Detect which cell encompasses the target text, then output its [x, y] center coordinate. 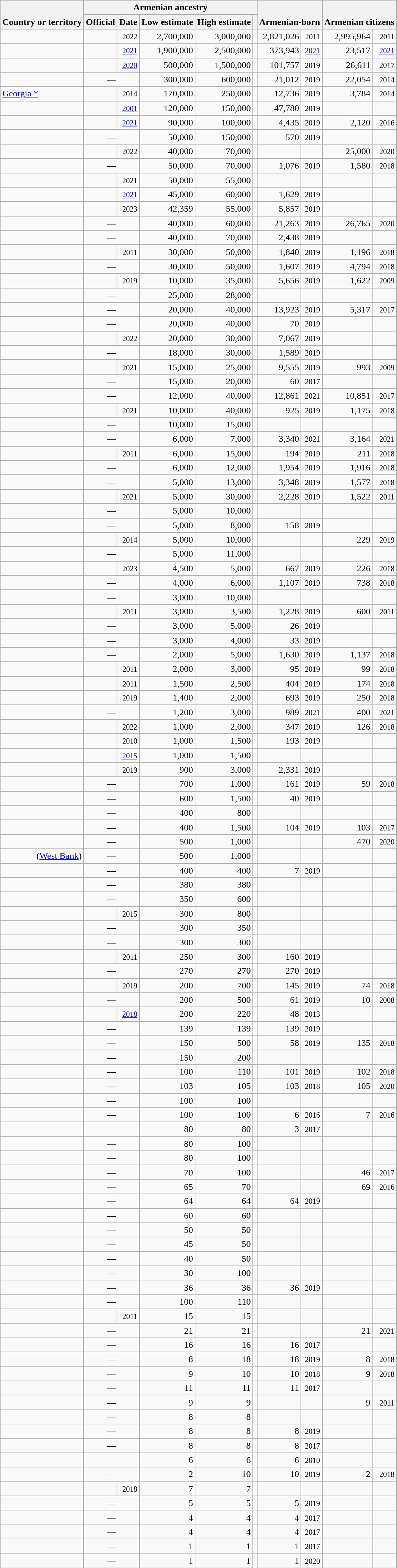
35,000 [224, 281]
5,656 [279, 281]
74 [347, 985]
404 [279, 683]
45 [167, 1244]
7,000 [224, 439]
738 [347, 583]
59 [347, 784]
347 [279, 727]
1,137 [347, 655]
2013 [312, 1014]
158 [279, 525]
102 [347, 1072]
1,629 [279, 195]
4,435 [279, 122]
Low estimate [167, 22]
30 [167, 1273]
22,054 [347, 79]
1,522 [347, 496]
2,500 [224, 683]
2,331 [279, 770]
1,630 [279, 655]
21,263 [279, 223]
900 [167, 770]
194 [279, 453]
2,228 [279, 496]
26,765 [347, 223]
Armenian-born [289, 15]
570 [279, 137]
1,500,000 [224, 65]
1,200 [167, 712]
470 [347, 841]
69 [347, 1187]
693 [279, 698]
95 [279, 669]
2008 [385, 1000]
Official [100, 22]
1,076 [279, 165]
500,000 [167, 65]
1,916 [347, 468]
100,000 [224, 122]
5,317 [347, 309]
1,107 [279, 583]
135 [347, 1043]
9,555 [279, 367]
13,923 [279, 309]
99 [347, 669]
1,622 [347, 281]
26 [279, 626]
126 [347, 727]
925 [279, 410]
160 [279, 957]
23,517 [347, 51]
2,821,026 [279, 36]
2001 [128, 108]
993 [347, 367]
65 [167, 1187]
3,000,000 [224, 36]
4,500 [167, 568]
3,340 [279, 439]
2,438 [279, 238]
12,736 [279, 94]
600,000 [224, 79]
48 [279, 1014]
26,611 [347, 65]
101 [279, 1072]
7,067 [279, 338]
90,000 [167, 122]
226 [347, 568]
229 [347, 540]
21,012 [279, 79]
3 [279, 1129]
45,000 [167, 195]
145 [279, 985]
3,784 [347, 94]
3,500 [224, 611]
2,120 [347, 122]
250,000 [224, 94]
1,228 [279, 611]
2,995,964 [347, 36]
1,577 [347, 482]
989 [279, 712]
1,196 [347, 252]
1,589 [279, 353]
58 [279, 1043]
667 [279, 568]
10,851 [347, 396]
3,164 [347, 439]
2,700,000 [167, 36]
Georgia * [42, 94]
12,861 [279, 396]
11,000 [224, 554]
61 [279, 1000]
120,000 [167, 108]
1,900,000 [167, 51]
46 [347, 1172]
300,000 [167, 79]
8,000 [224, 525]
Armenian ancestry [171, 8]
13,000 [224, 482]
4,794 [347, 266]
Armenian citizens [359, 15]
220 [224, 1014]
3,348 [279, 482]
1,840 [279, 252]
1,607 [279, 266]
18,000 [167, 353]
(West Bank) [42, 856]
170,000 [167, 94]
1,954 [279, 468]
2,500,000 [224, 51]
211 [347, 453]
Date [128, 22]
33 [279, 640]
1,580 [347, 165]
104 [279, 827]
193 [279, 741]
Country or territory [42, 15]
161 [279, 784]
5,857 [279, 209]
47,780 [279, 108]
1,175 [347, 410]
1,400 [167, 698]
101,757 [279, 65]
42,359 [167, 209]
High estimate [224, 22]
174 [347, 683]
28,000 [224, 295]
373,943 [279, 51]
